Return the (x, y) coordinate for the center point of the cell that contains the specified text.  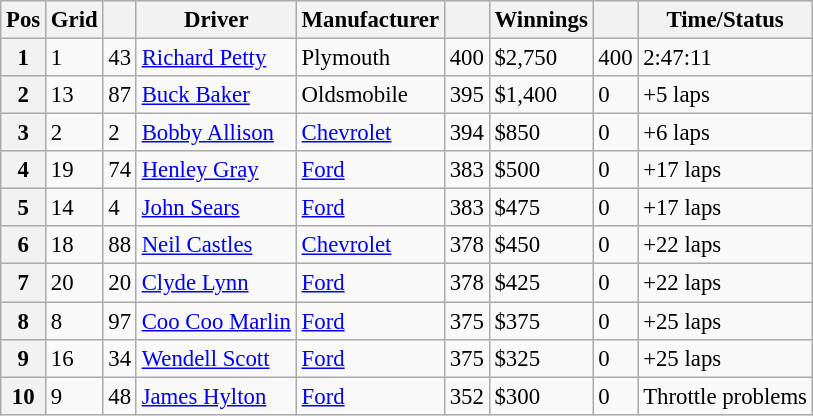
$425 (541, 283)
88 (120, 245)
Oldsmobile (370, 95)
Plymouth (370, 58)
$375 (541, 321)
18 (74, 245)
$500 (541, 170)
Pos (24, 20)
$1,400 (541, 95)
Driver (216, 20)
John Sears (216, 208)
5 (24, 208)
352 (466, 396)
+6 laps (725, 133)
Manufacturer (370, 20)
10 (24, 396)
+5 laps (725, 95)
Richard Petty (216, 58)
19 (74, 170)
7 (24, 283)
Throttle problems (725, 396)
97 (120, 321)
13 (74, 95)
395 (466, 95)
43 (120, 58)
$300 (541, 396)
3 (24, 133)
16 (74, 358)
14 (74, 208)
Henley Gray (216, 170)
$450 (541, 245)
$2,750 (541, 58)
2:47:11 (725, 58)
6 (24, 245)
Time/Status (725, 20)
48 (120, 396)
Clyde Lynn (216, 283)
34 (120, 358)
$325 (541, 358)
Winnings (541, 20)
Wendell Scott (216, 358)
394 (466, 133)
74 (120, 170)
Grid (74, 20)
87 (120, 95)
James Hylton (216, 396)
Bobby Allison (216, 133)
$850 (541, 133)
Neil Castles (216, 245)
Coo Coo Marlin (216, 321)
Buck Baker (216, 95)
$475 (541, 208)
